Identify which cell holds the provided text, then report its (x, y) central coordinate. 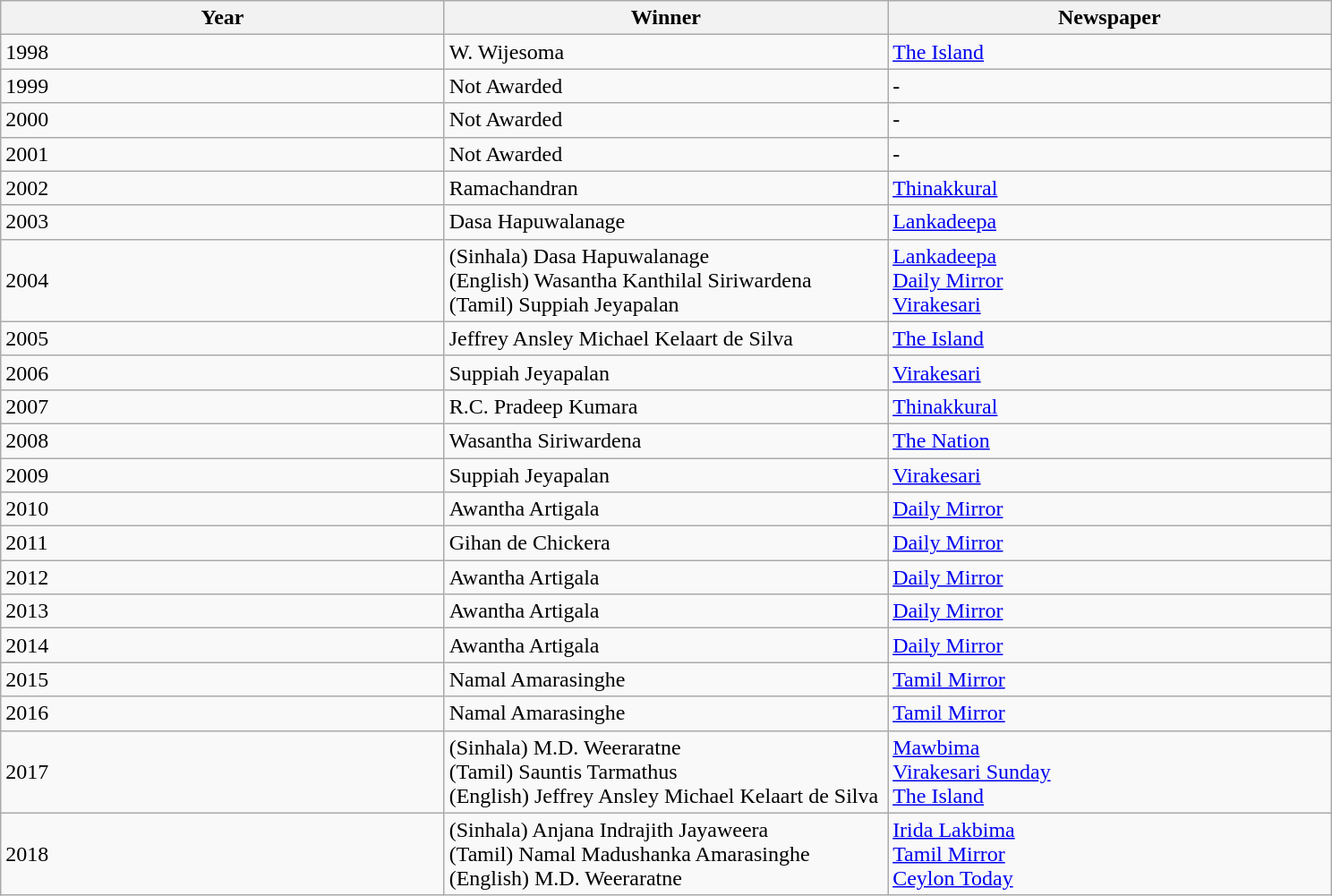
(Sinhala) Anjana Indrajith Jayaweera(Tamil) Namal Madushanka Amarasinghe(English) M.D. Weeraratne (666, 854)
The Nation (1110, 440)
2017 (222, 772)
W. Wijesoma (666, 52)
R.C. Pradeep Kumara (666, 406)
2008 (222, 440)
2010 (222, 509)
2006 (222, 372)
Winner (666, 18)
2004 (222, 280)
(Sinhala) M.D. Weeraratne(Tamil) Sauntis Tarmathus(English) Jeffrey Ansley Michael Kelaart de Silva (666, 772)
Irida LakbimaTamil MirrorCeylon Today (1110, 854)
Ramachandran (666, 188)
2009 (222, 475)
MawbimaVirakesari SundayThe Island (1110, 772)
2003 (222, 222)
2018 (222, 854)
LankadeepaDaily MirrorVirakesari (1110, 280)
2005 (222, 338)
2014 (222, 645)
Newspaper (1110, 18)
2016 (222, 713)
2015 (222, 679)
1999 (222, 86)
Jeffrey Ansley Michael Kelaart de Silva (666, 338)
2001 (222, 154)
1998 (222, 52)
Lankadeepa (1110, 222)
2002 (222, 188)
2011 (222, 543)
(Sinhala) Dasa Hapuwalanage(English) Wasantha Kanthilal Siriwardena(Tamil) Suppiah Jeyapalan (666, 280)
Wasantha Siriwardena (666, 440)
2012 (222, 577)
Year (222, 18)
Gihan de Chickera (666, 543)
2013 (222, 611)
2000 (222, 120)
Dasa Hapuwalanage (666, 222)
2007 (222, 406)
